Detect which cell encompasses the target text, then output its [X, Y] center coordinate. 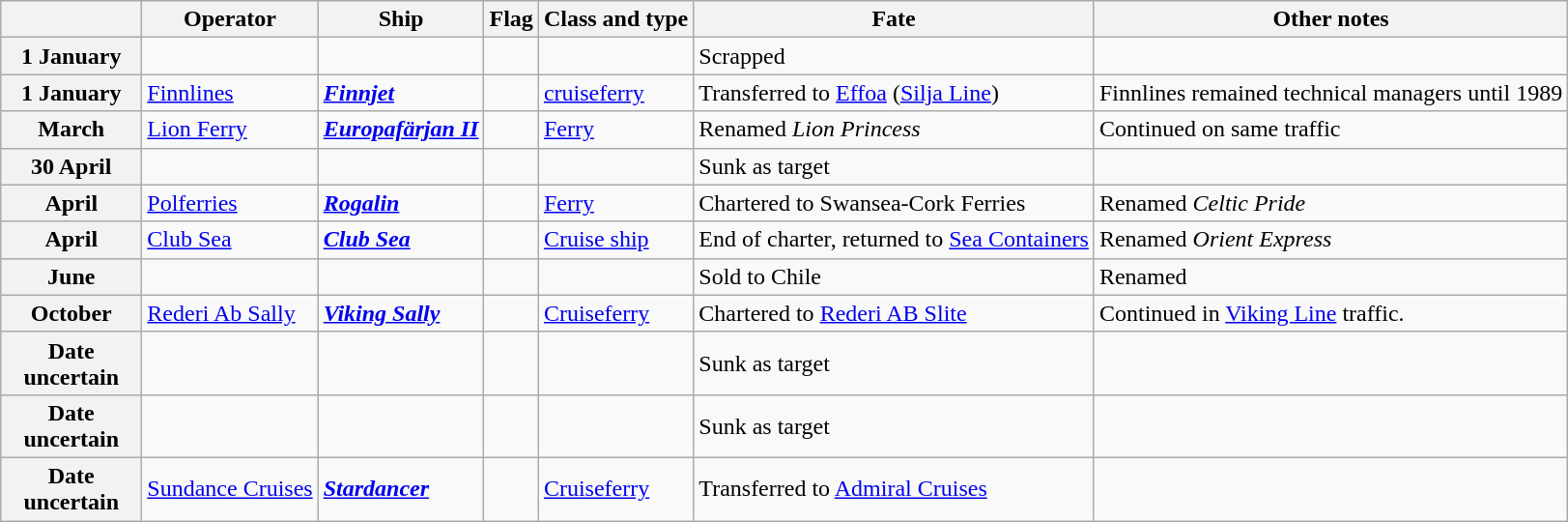
Flag [511, 19]
Viking Sally [401, 313]
30 April [71, 166]
End of charter, returned to Sea Containers [895, 240]
Chartered to Rederi AB Slite [895, 313]
Renamed Celtic Pride [1330, 203]
Continued on same traffic [1330, 130]
Rederi Ab Sally [230, 313]
Transferred to Effoa (Silja Line) [895, 93]
Stardancer [401, 489]
March [71, 130]
Scrapped [895, 56]
Ship [401, 19]
Class and type [615, 19]
Lion Ferry [230, 130]
Other notes [1330, 19]
Rogalin [401, 203]
October [71, 313]
Sundance Cruises [230, 489]
Sold to Chile [895, 276]
June [71, 276]
Europafärjan II [401, 130]
cruiseferry [615, 93]
Renamed [1330, 276]
Finnlines [230, 93]
Polferries [230, 203]
Finnjet [401, 93]
Continued in Viking Line traffic. [1330, 313]
Renamed Orient Express [1330, 240]
Operator [230, 19]
Fate [895, 19]
Transferred to Admiral Cruises [895, 489]
Chartered to Swansea-Cork Ferries [895, 203]
Finnlines remained technical managers until 1989 [1330, 93]
Renamed Lion Princess [895, 130]
Cruise ship [615, 240]
